For the text-containing cell, return its midpoint in (X, Y) coordinate format. 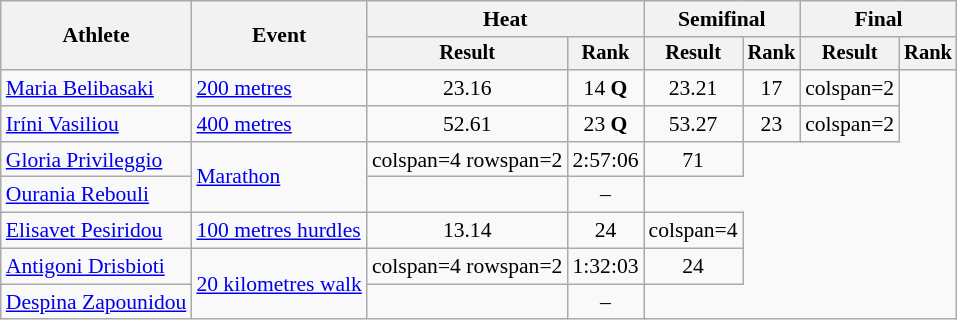
200 metres (279, 88)
Heat (506, 19)
Final (878, 19)
Athlete (96, 36)
23 Q (605, 124)
71 (694, 160)
Event (279, 36)
23.16 (468, 88)
Marathon (279, 178)
100 metres hurdles (279, 231)
Maria Belibasaki (96, 88)
Gloria Privileggio (96, 160)
Semifinal (722, 19)
Antigoni Drisbioti (96, 267)
colspan=4 (694, 231)
23.21 (694, 88)
400 metres (279, 124)
17 (772, 88)
52.61 (468, 124)
13.14 (468, 231)
2:57:06 (605, 160)
20 kilometres walk (279, 284)
14 Q (605, 88)
1:32:03 (605, 267)
Ourania Rebouli (96, 195)
53.27 (694, 124)
23 (772, 124)
Iríni Vasiliou (96, 124)
Despina Zapounidou (96, 302)
Elisavet Pesiridou (96, 231)
